Search for the cell housing the specified text and yield its [X, Y] center coordinate. 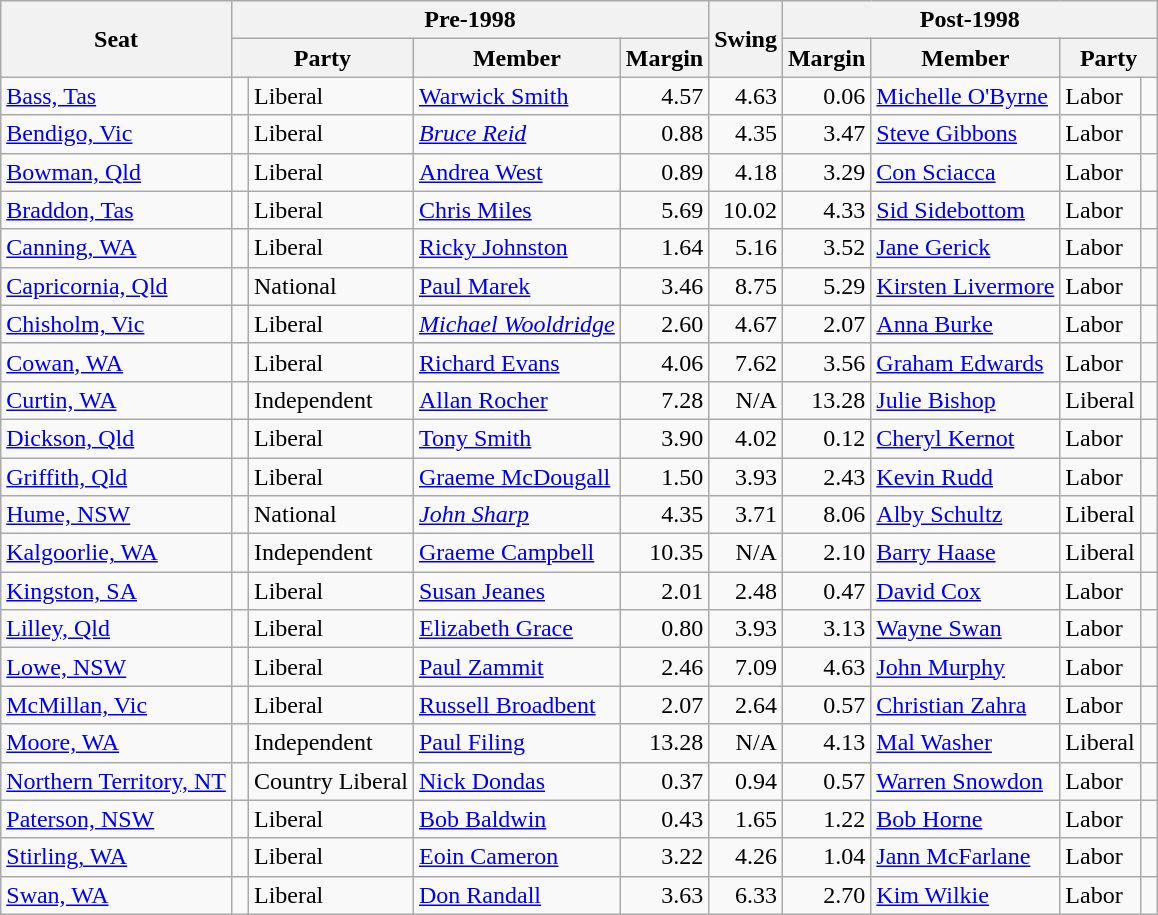
Pre-1998 [470, 20]
John Murphy [966, 667]
Con Sciacca [966, 172]
Alby Schultz [966, 515]
Richard Evans [516, 362]
Cowan, WA [116, 362]
Eoin Cameron [516, 857]
3.71 [746, 515]
Cheryl Kernot [966, 438]
2.64 [746, 705]
Canning, WA [116, 248]
Allan Rocher [516, 400]
Northern Territory, NT [116, 781]
10.02 [746, 210]
Paul Zammit [516, 667]
Kalgoorlie, WA [116, 553]
3.13 [826, 629]
Paterson, NSW [116, 819]
3.47 [826, 134]
Susan Jeanes [516, 591]
Kevin Rudd [966, 477]
Andrea West [516, 172]
Kingston, SA [116, 591]
Bass, Tas [116, 96]
Dickson, Qld [116, 438]
Stirling, WA [116, 857]
David Cox [966, 591]
7.09 [746, 667]
Mal Washer [966, 743]
1.04 [826, 857]
Barry Haase [966, 553]
Paul Filing [516, 743]
3.22 [664, 857]
Chris Miles [516, 210]
4.33 [826, 210]
0.06 [826, 96]
4.06 [664, 362]
McMillan, Vic [116, 705]
Nick Dondas [516, 781]
7.62 [746, 362]
Country Liberal [330, 781]
Post-1998 [970, 20]
Bob Horne [966, 819]
2.60 [664, 324]
Bendigo, Vic [116, 134]
7.28 [664, 400]
10.35 [664, 553]
5.16 [746, 248]
2.01 [664, 591]
6.33 [746, 895]
Elizabeth Grace [516, 629]
4.13 [826, 743]
Wayne Swan [966, 629]
5.29 [826, 286]
Kim Wilkie [966, 895]
Hume, NSW [116, 515]
0.80 [664, 629]
Chisholm, Vic [116, 324]
0.37 [664, 781]
Michael Wooldridge [516, 324]
4.18 [746, 172]
3.52 [826, 248]
Christian Zahra [966, 705]
3.63 [664, 895]
Anna Burke [966, 324]
Bob Baldwin [516, 819]
Michelle O'Byrne [966, 96]
Seat [116, 39]
4.26 [746, 857]
Graeme Campbell [516, 553]
4.02 [746, 438]
Bowman, Qld [116, 172]
0.12 [826, 438]
Swan, WA [116, 895]
4.67 [746, 324]
0.89 [664, 172]
Steve Gibbons [966, 134]
Russell Broadbent [516, 705]
3.29 [826, 172]
Curtin, WA [116, 400]
Julie Bishop [966, 400]
Braddon, Tas [116, 210]
3.46 [664, 286]
Jann McFarlane [966, 857]
Lilley, Qld [116, 629]
1.64 [664, 248]
8.75 [746, 286]
0.94 [746, 781]
2.46 [664, 667]
Sid Sidebottom [966, 210]
Graham Edwards [966, 362]
5.69 [664, 210]
3.90 [664, 438]
Capricornia, Qld [116, 286]
2.43 [826, 477]
2.70 [826, 895]
Jane Gerick [966, 248]
Swing [746, 39]
Don Randall [516, 895]
Kirsten Livermore [966, 286]
Graeme McDougall [516, 477]
Tony Smith [516, 438]
Ricky Johnston [516, 248]
Lowe, NSW [116, 667]
4.57 [664, 96]
0.43 [664, 819]
Griffith, Qld [116, 477]
1.22 [826, 819]
2.10 [826, 553]
Warren Snowdon [966, 781]
2.48 [746, 591]
Moore, WA [116, 743]
3.56 [826, 362]
Warwick Smith [516, 96]
8.06 [826, 515]
1.65 [746, 819]
John Sharp [516, 515]
Paul Marek [516, 286]
Bruce Reid [516, 134]
0.88 [664, 134]
1.50 [664, 477]
0.47 [826, 591]
